Output the (x, y) coordinate of the center of the cell containing the given text.  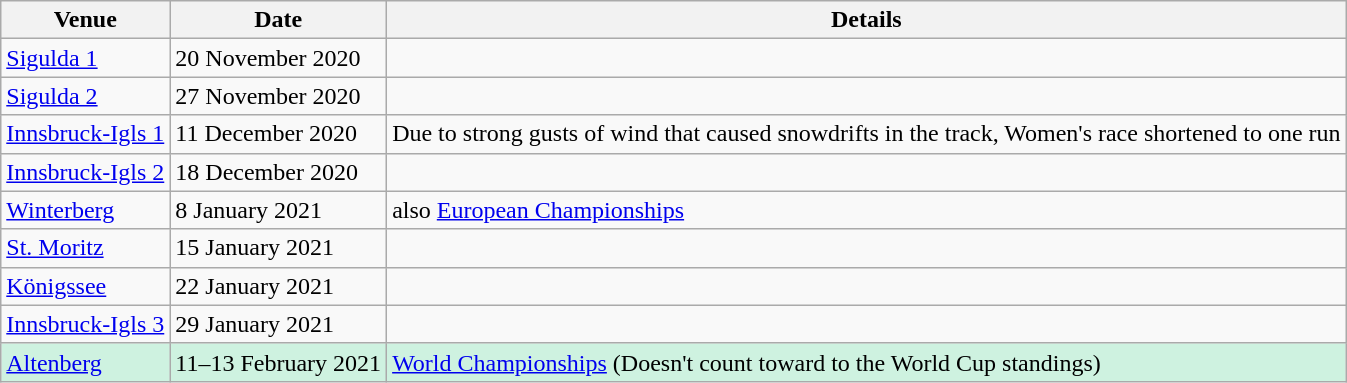
22 January 2021 (278, 286)
27 November 2020 (278, 96)
Innsbruck-Igls 1 (86, 134)
Innsbruck-Igls 2 (86, 172)
Due to strong gusts of wind that caused snowdrifts in the track, Women's race shortened to one run (866, 134)
20 November 2020 (278, 58)
18 December 2020 (278, 172)
St. Moritz (86, 248)
15 January 2021 (278, 248)
Altenberg (86, 362)
Sigulda 2 (86, 96)
Innsbruck-Igls 3 (86, 324)
11 December 2020 (278, 134)
Date (278, 20)
Details (866, 20)
Königssee (86, 286)
Winterberg (86, 210)
11–13 February 2021 (278, 362)
also European Championships (866, 210)
Venue (86, 20)
World Championships (Doesn't count toward to the World Cup standings) (866, 362)
Sigulda 1 (86, 58)
8 January 2021 (278, 210)
29 January 2021 (278, 324)
